Capture the cell that displays the provided text and extract its (x, y) central coordinate. 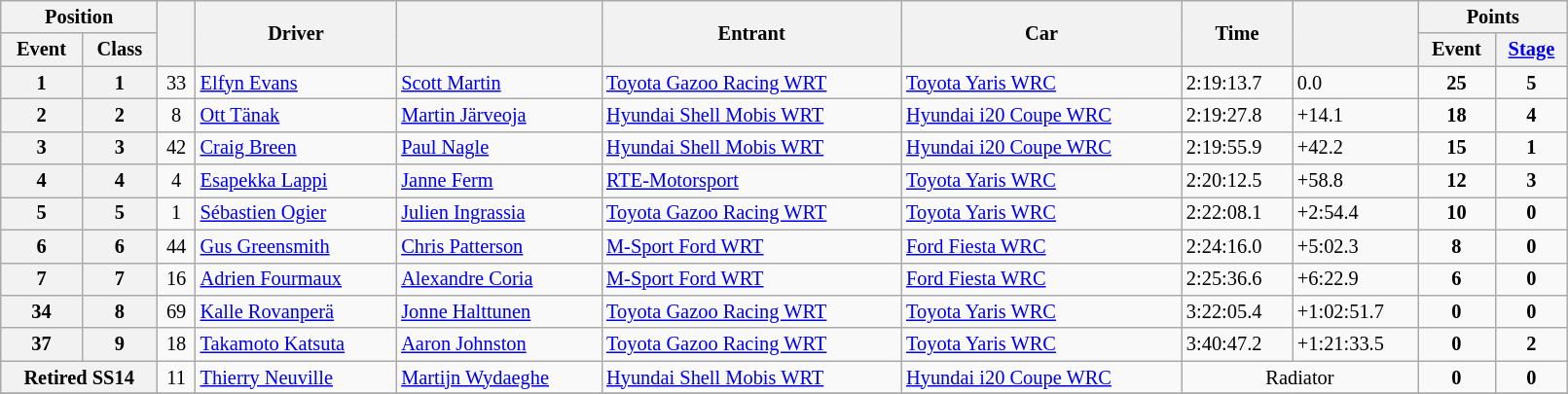
Car (1041, 33)
+2:54.4 (1355, 213)
Thierry Neuville (296, 377)
9 (119, 344)
Alexandre Coria (498, 279)
Paul Nagle (498, 148)
10 (1456, 213)
RTE-Motorsport (751, 181)
+58.8 (1355, 181)
+14.1 (1355, 115)
+1:21:33.5 (1355, 344)
Retired SS14 (80, 377)
Craig Breen (296, 148)
Ott Tänak (296, 115)
44 (175, 246)
42 (175, 148)
Julien Ingrassia (498, 213)
2:24:16.0 (1237, 246)
Aaron Johnston (498, 344)
Janne Ferm (498, 181)
12 (1456, 181)
Radiator (1300, 377)
Sébastien Ogier (296, 213)
37 (41, 344)
2:22:08.1 (1237, 213)
Martijn Wydaeghe (498, 377)
+6:22.9 (1355, 279)
Entrant (751, 33)
Time (1237, 33)
Stage (1532, 50)
2:20:12.5 (1237, 181)
Adrien Fourmaux (296, 279)
Takamoto Katsuta (296, 344)
Position (80, 17)
33 (175, 83)
+1:02:51.7 (1355, 311)
Martin Järveoja (498, 115)
2:19:13.7 (1237, 83)
2:19:55.9 (1237, 148)
25 (1456, 83)
Esapekka Lappi (296, 181)
69 (175, 311)
0.0 (1355, 83)
Kalle Rovanperä (296, 311)
Class (119, 50)
Points (1493, 17)
2:19:27.8 (1237, 115)
11 (175, 377)
Gus Greensmith (296, 246)
3:40:47.2 (1237, 344)
+5:02.3 (1355, 246)
Jonne Halttunen (498, 311)
2:25:36.6 (1237, 279)
+42.2 (1355, 148)
Driver (296, 33)
Elfyn Evans (296, 83)
16 (175, 279)
Scott Martin (498, 83)
34 (41, 311)
3:22:05.4 (1237, 311)
Chris Patterson (498, 246)
15 (1456, 148)
